Detect which cell encompasses the target text, then output its [X, Y] center coordinate. 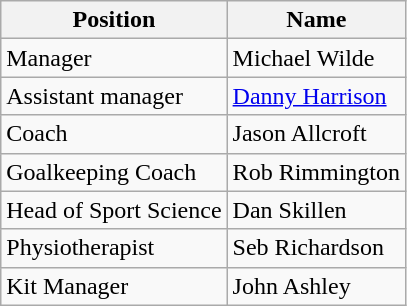
Goalkeeping Coach [114, 172]
Rob Rimmington [316, 172]
Name [316, 20]
Physiotherapist [114, 248]
Position [114, 20]
Danny Harrison [316, 96]
Seb Richardson [316, 248]
Kit Manager [114, 286]
Manager [114, 58]
John Ashley [316, 286]
Coach [114, 134]
Michael Wilde [316, 58]
Assistant manager [114, 96]
Dan Skillen [316, 210]
Head of Sport Science [114, 210]
Jason Allcroft [316, 134]
